Return the (x, y) coordinate for the center point of the cell that contains the specified text.  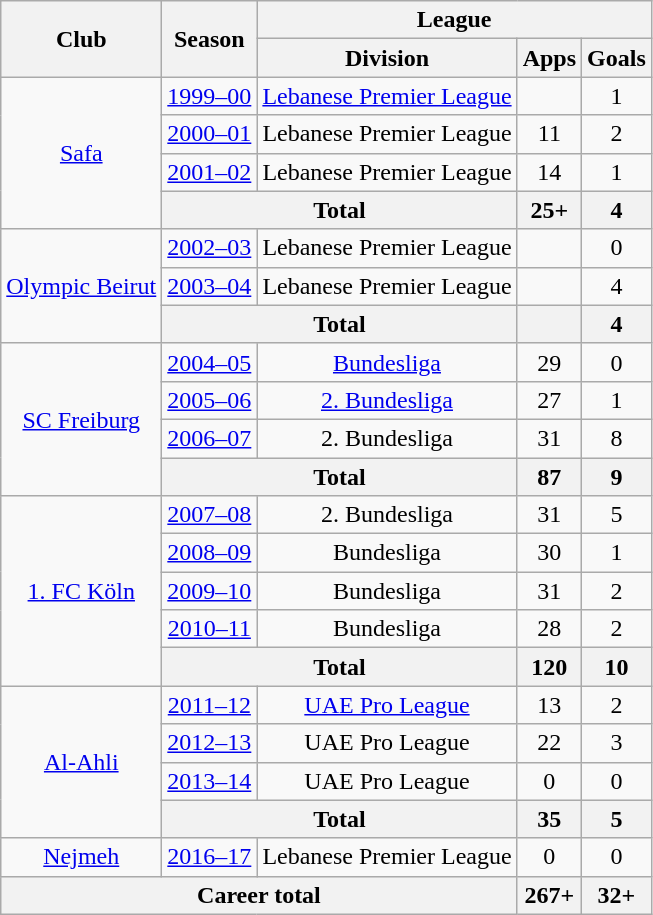
Division (387, 58)
1. FC Köln (82, 591)
2009–10 (210, 591)
9 (617, 477)
Career total (259, 895)
Al-Ahli (82, 762)
28 (549, 629)
League (454, 20)
2003–04 (210, 286)
3 (617, 743)
2000–01 (210, 134)
2012–13 (210, 743)
8 (617, 438)
2007–08 (210, 515)
2004–05 (210, 362)
2006–07 (210, 438)
27 (549, 400)
87 (549, 477)
22 (549, 743)
35 (549, 819)
267+ (549, 895)
Nejmeh (82, 857)
2016–17 (210, 857)
Olympic Beirut (82, 286)
10 (617, 667)
Season (210, 39)
2008–09 (210, 553)
SC Freiburg (82, 419)
2013–14 (210, 781)
14 (549, 172)
13 (549, 705)
30 (549, 553)
2011–12 (210, 705)
11 (549, 134)
Club (82, 39)
2005–06 (210, 400)
32+ (617, 895)
25+ (549, 210)
Apps (549, 58)
Goals (617, 58)
2001–02 (210, 172)
2010–11 (210, 629)
1999–00 (210, 96)
120 (549, 667)
Safa (82, 153)
29 (549, 362)
2002–03 (210, 248)
